Provide the [X, Y] coordinate of the cell's center where the given text is located.  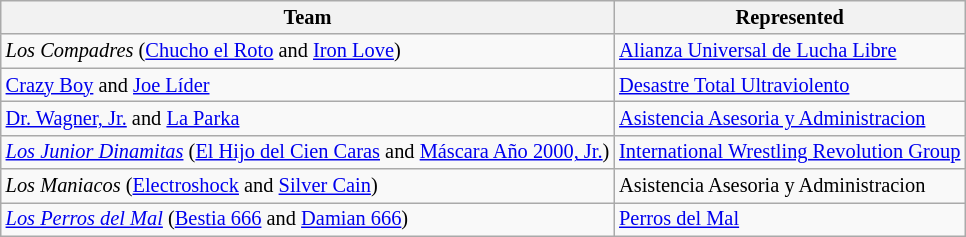
Los Maniacos (Electroshock and Silver Cain) [308, 186]
Crazy Boy and Joe Líder [308, 85]
International Wrestling Revolution Group [790, 152]
Team [308, 17]
Alianza Universal de Lucha Libre [790, 51]
Los Compadres (Chucho el Roto and Iron Love) [308, 51]
Perros del Mal [790, 219]
Los Perros del Mal (Bestia 666 and Damian 666) [308, 219]
Dr. Wagner, Jr. and La Parka [308, 118]
Desastre Total Ultraviolento [790, 85]
Represented [790, 17]
Los Junior Dinamitas (El Hijo del Cien Caras and Máscara Año 2000, Jr.) [308, 152]
